From the cell containing the given text, extract its center point as [x, y] coordinate. 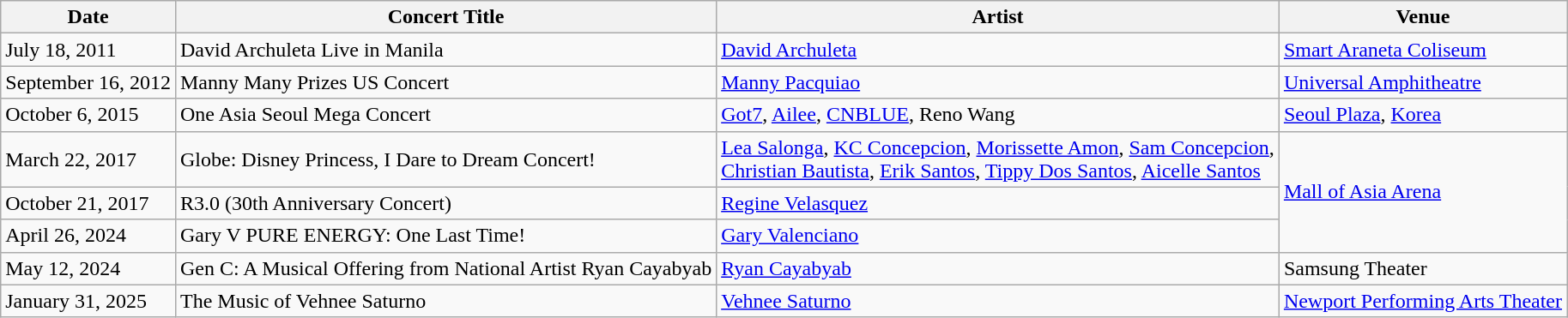
Samsung Theater [1423, 268]
Date [88, 17]
Globe: Disney Princess, I Dare to Dream Concert! [445, 159]
Gary Valenciano [998, 236]
October 6, 2015 [88, 115]
July 18, 2011 [88, 50]
Regine Velasquez [998, 203]
October 21, 2017 [88, 203]
Vehnee Saturno [998, 301]
David Archuleta Live in Manila [445, 50]
Universal Amphitheatre [1423, 82]
Venue [1423, 17]
Lea Salonga, KC Concepcion, Morissette Amon, Sam Concepcion,Christian Bautista, Erik Santos, Tippy Dos Santos, Aicelle Santos [998, 159]
R3.0 (30th Anniversary Concert) [445, 203]
Manny Many Prizes US Concert [445, 82]
Smart Araneta Coliseum [1423, 50]
Seoul Plaza, Korea [1423, 115]
Manny Pacquiao [998, 82]
March 22, 2017 [88, 159]
September 16, 2012 [88, 82]
The Music of Vehnee Saturno [445, 301]
Ryan Cayabyab [998, 268]
May 12, 2024 [88, 268]
Gen C: A Musical Offering from National Artist Ryan Cayabyab [445, 268]
Mall of Asia Arena [1423, 192]
Got7, Ailee, CNBLUE, Reno Wang [998, 115]
Gary V PURE ENERGY: One Last Time! [445, 236]
One Asia Seoul Mega Concert [445, 115]
January 31, 2025 [88, 301]
David Archuleta [998, 50]
April 26, 2024 [88, 236]
Artist [998, 17]
Concert Title [445, 17]
Newport Performing Arts Theater [1423, 301]
